Search for the cell housing the specified text and yield its (X, Y) center coordinate. 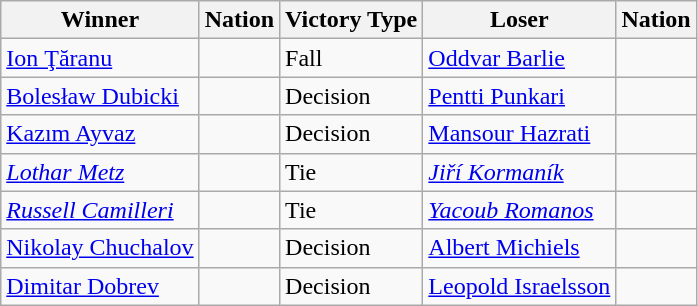
Winner (100, 20)
Dimitar Dobrev (100, 286)
Pentti Punkari (520, 96)
Oddvar Barlie (520, 58)
Leopold Israelsson (520, 286)
Fall (352, 58)
Mansour Hazrati (520, 134)
Bolesław Dubicki (100, 96)
Russell Camilleri (100, 210)
Ion Ţăranu (100, 58)
Albert Michiels (520, 248)
Loser (520, 20)
Nikolay Chuchalov (100, 248)
Victory Type (352, 20)
Lothar Metz (100, 172)
Kazım Ayvaz (100, 134)
Yacoub Romanos (520, 210)
Jiří Kormaník (520, 172)
